Detect which cell encompasses the target text, then output its [X, Y] center coordinate. 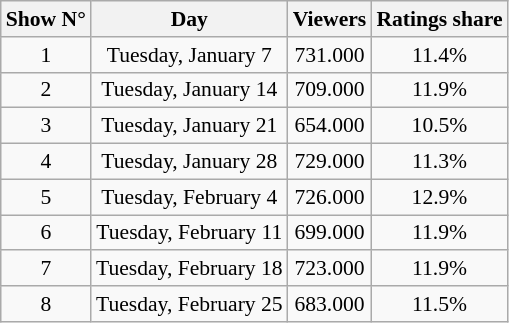
12.9% [439, 197]
Tuesday, January 21 [190, 126]
683.000 [330, 304]
11.3% [439, 162]
1 [46, 55]
11.4% [439, 55]
Tuesday, February 25 [190, 304]
731.000 [330, 55]
Day [190, 19]
Viewers [330, 19]
6 [46, 233]
2 [46, 90]
Tuesday, February 18 [190, 269]
Tuesday, January 28 [190, 162]
Tuesday, February 4 [190, 197]
723.000 [330, 269]
654.000 [330, 126]
Tuesday, February 11 [190, 233]
11.5% [439, 304]
726.000 [330, 197]
7 [46, 269]
3 [46, 126]
10.5% [439, 126]
729.000 [330, 162]
8 [46, 304]
Ratings share [439, 19]
709.000 [330, 90]
699.000 [330, 233]
4 [46, 162]
Tuesday, January 7 [190, 55]
Show N° [46, 19]
5 [46, 197]
Tuesday, January 14 [190, 90]
